Return the (X, Y) coordinate for the center point of the cell that contains the specified text.  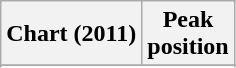
Chart (2011) (72, 34)
Peakposition (188, 34)
